Search for the cell housing the specified text and yield its [x, y] center coordinate. 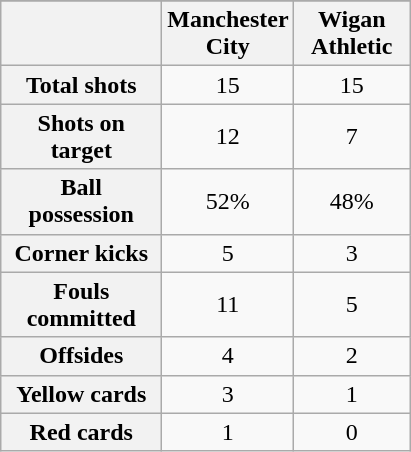
7 [352, 136]
Offsides [82, 356]
Ball possession [82, 202]
Fouls committed [82, 304]
Corner kicks [82, 253]
Manchester City [228, 34]
4 [228, 356]
0 [352, 432]
48% [352, 202]
12 [228, 136]
52% [228, 202]
Total shots [82, 85]
Wigan Athletic [352, 34]
Shots on target [82, 136]
Red cards [82, 432]
Yellow cards [82, 394]
2 [352, 356]
11 [228, 304]
